Locate the cell with the specified text and output its (X, Y) center coordinate. 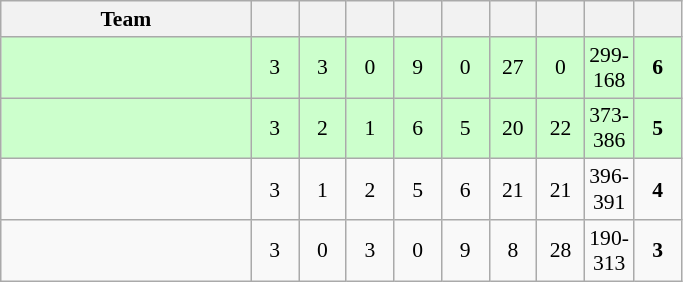
28 (561, 250)
20 (513, 128)
396-391 (609, 190)
299-168 (609, 68)
22 (561, 128)
27 (513, 68)
Team (126, 19)
373-386 (609, 128)
190-313 (609, 250)
4 (658, 190)
8 (513, 250)
